Return (X, Y) of the center of cell containing provided text 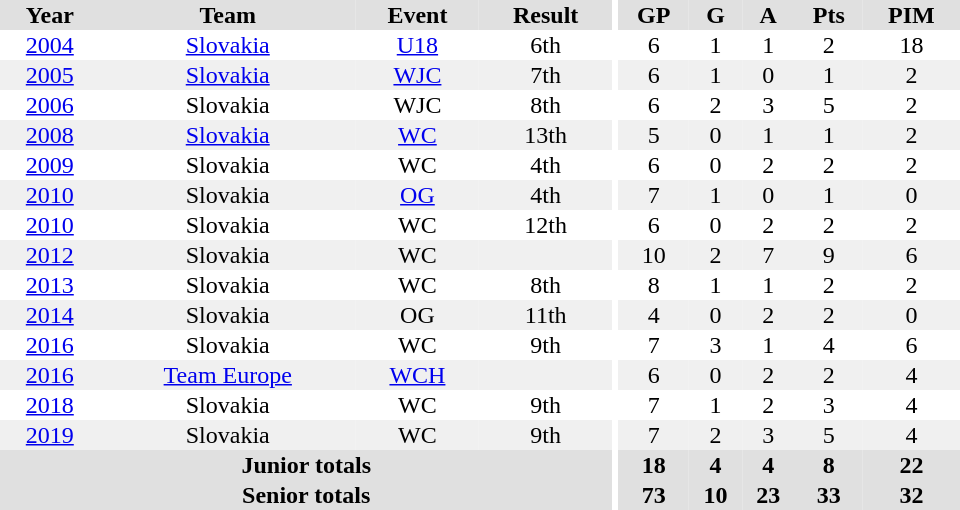
Senior totals (306, 495)
13th (546, 135)
Team (228, 15)
2012 (50, 255)
2009 (50, 165)
73 (654, 495)
12th (546, 225)
PIM (912, 15)
Event (418, 15)
2014 (50, 315)
Year (50, 15)
GP (654, 15)
Junior totals (306, 465)
2013 (50, 285)
2018 (50, 405)
2006 (50, 105)
2005 (50, 75)
22 (912, 465)
33 (829, 495)
32 (912, 495)
9 (829, 255)
2004 (50, 45)
Pts (829, 15)
WCH (418, 375)
A (768, 15)
Result (546, 15)
2019 (50, 435)
Team Europe (228, 375)
6th (546, 45)
23 (768, 495)
G (716, 15)
7th (546, 75)
2008 (50, 135)
U18 (418, 45)
11th (546, 315)
